Capture the cell that displays the provided text and extract its [x, y] central coordinate. 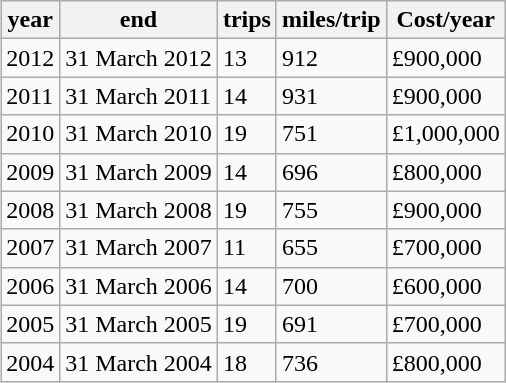
755 [331, 210]
912 [331, 58]
miles/trip [331, 20]
£600,000 [446, 286]
2005 [30, 324]
31 March 2007 [139, 248]
696 [331, 172]
31 March 2010 [139, 134]
31 March 2009 [139, 172]
2011 [30, 96]
751 [331, 134]
31 March 2004 [139, 362]
2004 [30, 362]
£1,000,000 [446, 134]
18 [246, 362]
31 March 2008 [139, 210]
end [139, 20]
Cost/year [446, 20]
691 [331, 324]
2012 [30, 58]
31 March 2011 [139, 96]
700 [331, 286]
2008 [30, 210]
31 March 2006 [139, 286]
11 [246, 248]
655 [331, 248]
31 March 2005 [139, 324]
931 [331, 96]
trips [246, 20]
2006 [30, 286]
736 [331, 362]
13 [246, 58]
31 March 2012 [139, 58]
2009 [30, 172]
2010 [30, 134]
2007 [30, 248]
year [30, 20]
